Search for the cell housing the specified text and yield its [X, Y] center coordinate. 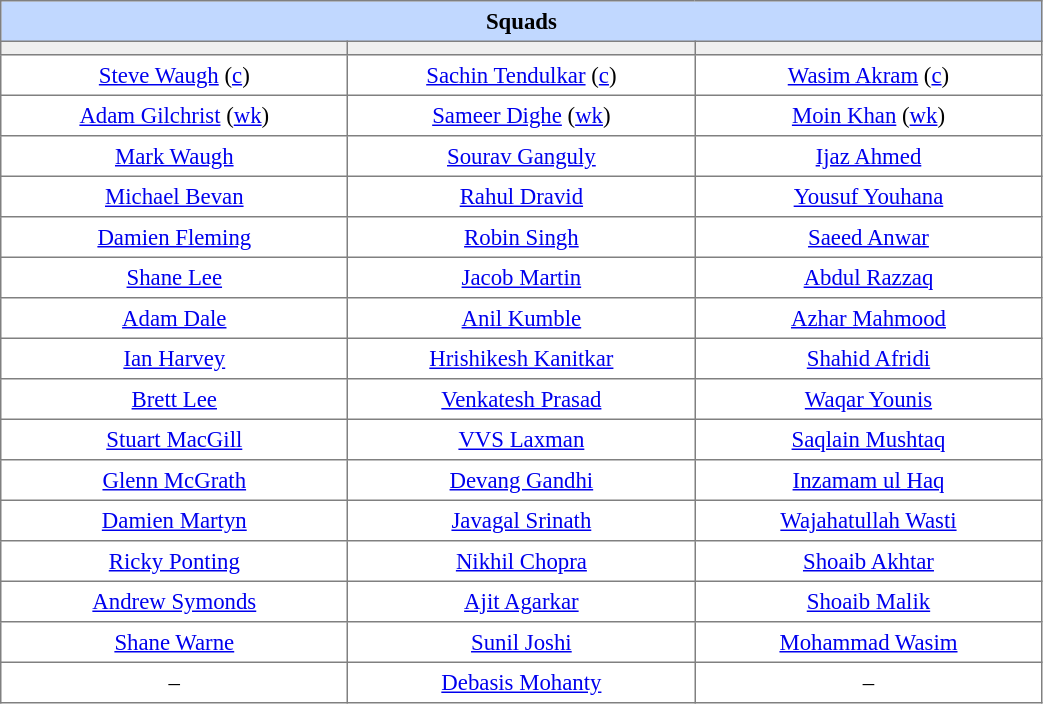
Brett Lee [174, 399]
Shoaib Malik [868, 601]
Yousuf Youhana [868, 196]
Sunil Joshi [522, 642]
Squads [522, 21]
Devang Gandhi [522, 480]
Stuart MacGill [174, 439]
Ian Harvey [174, 358]
Adam Gilchrist (wk) [174, 115]
Michael Bevan [174, 196]
Sachin Tendulkar (c) [522, 75]
Nikhil Chopra [522, 561]
Damien Martyn [174, 520]
Adam Dale [174, 318]
Jacob Martin [522, 277]
Inzamam ul Haq [868, 480]
Rahul Dravid [522, 196]
Moin Khan (wk) [868, 115]
Mark Waugh [174, 156]
Shoaib Akhtar [868, 561]
Steve Waugh (c) [174, 75]
Anil Kumble [522, 318]
Debasis Mohanty [522, 682]
Saqlain Mushtaq [868, 439]
Sourav Ganguly [522, 156]
Sameer Dighe (wk) [522, 115]
Hrishikesh Kanitkar [522, 358]
Venkatesh Prasad [522, 399]
Robin Singh [522, 237]
Wasim Akram (c) [868, 75]
Ricky Ponting [174, 561]
Waqar Younis [868, 399]
VVS Laxman [522, 439]
Shane Lee [174, 277]
Shane Warne [174, 642]
Shahid Afridi [868, 358]
Saeed Anwar [868, 237]
Javagal Srinath [522, 520]
Damien Fleming [174, 237]
Andrew Symonds [174, 601]
Ijaz Ahmed [868, 156]
Mohammad Wasim [868, 642]
Ajit Agarkar [522, 601]
Abdul Razzaq [868, 277]
Glenn McGrath [174, 480]
Azhar Mahmood [868, 318]
Wajahatullah Wasti [868, 520]
